Output the [X, Y] coordinate of the center of the cell containing the given text.  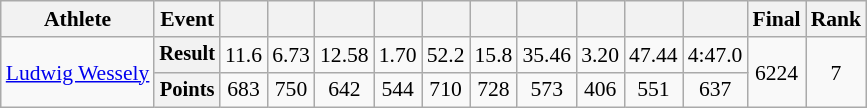
406 [600, 90]
551 [654, 90]
637 [716, 90]
11.6 [244, 55]
52.2 [446, 55]
6224 [776, 72]
4:47.0 [716, 55]
15.8 [494, 55]
710 [446, 90]
683 [244, 90]
573 [546, 90]
Rank [836, 19]
3.20 [600, 55]
35.46 [546, 55]
544 [398, 90]
Ludwig Wessely [78, 72]
Final [776, 19]
642 [344, 90]
Result [187, 55]
47.44 [654, 55]
Points [187, 90]
728 [494, 90]
12.58 [344, 55]
Athlete [78, 19]
7 [836, 72]
1.70 [398, 55]
750 [291, 90]
6.73 [291, 55]
Event [187, 19]
